Identify which cell holds the provided text, then report its (X, Y) central coordinate. 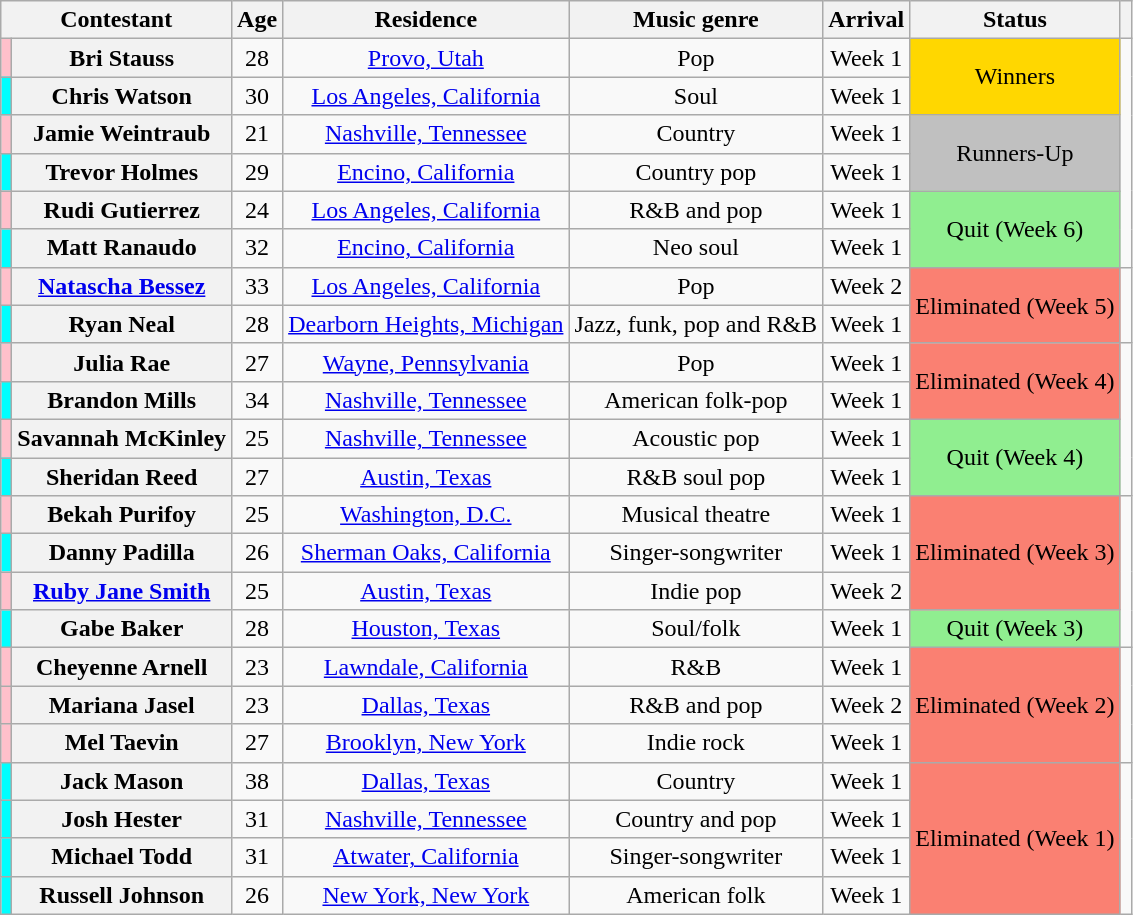
Status (1015, 20)
Quit (Week 3) (1015, 629)
Provo, Utah (426, 58)
Mel Taevin (122, 743)
Ruby Jane Smith (122, 591)
Russell Johnson (122, 895)
Contestant (116, 20)
Sherman Oaks, California (426, 553)
Jazz, funk, pop and R&B (696, 324)
Wayne, Pennsylvania (426, 362)
Josh Hester (122, 819)
29 (258, 172)
Mariana Jasel (122, 705)
Michael Todd (122, 857)
32 (258, 248)
American folk (696, 895)
Houston, Texas (426, 629)
Julia Rae (122, 362)
Musical theatre (696, 515)
Chris Watson (122, 96)
Atwater, California (426, 857)
Soul (696, 96)
Indie rock (696, 743)
Dearborn Heights, Michigan (426, 324)
Matt Ranaudo (122, 248)
Bekah Purifoy (122, 515)
Eliminated (Week 4) (1015, 381)
Acoustic pop (696, 438)
Brandon Mills (122, 400)
Winners (1015, 77)
30 (258, 96)
Danny Padilla (122, 553)
Eliminated (Week 1) (1015, 838)
Lawndale, California (426, 667)
Bri Stauss (122, 58)
Cheyenne Arnell (122, 667)
38 (258, 781)
Rudi Gutierrez (122, 210)
Quit (Week 4) (1015, 457)
Residence (426, 20)
Sheridan Reed (122, 477)
American folk-pop (696, 400)
Country pop (696, 172)
Savannah McKinley (122, 438)
Ryan Neal (122, 324)
Natascha Bessez (122, 286)
34 (258, 400)
Neo soul (696, 248)
Age (258, 20)
Eliminated (Week 5) (1015, 305)
Brooklyn, New York (426, 743)
Music genre (696, 20)
Runners-Up (1015, 153)
Quit (Week 6) (1015, 229)
Jamie Weintraub (122, 134)
Country and pop (696, 819)
Gabe Baker (122, 629)
New York, New York (426, 895)
Eliminated (Week 3) (1015, 553)
Trevor Holmes (122, 172)
Soul/folk (696, 629)
Arrival (866, 20)
Jack Mason (122, 781)
R&B soul pop (696, 477)
24 (258, 210)
Washington, D.C. (426, 515)
Eliminated (Week 2) (1015, 705)
33 (258, 286)
21 (258, 134)
R&B (696, 667)
Indie pop (696, 591)
